Output the (X, Y) coordinate of the center of the cell containing the given text.  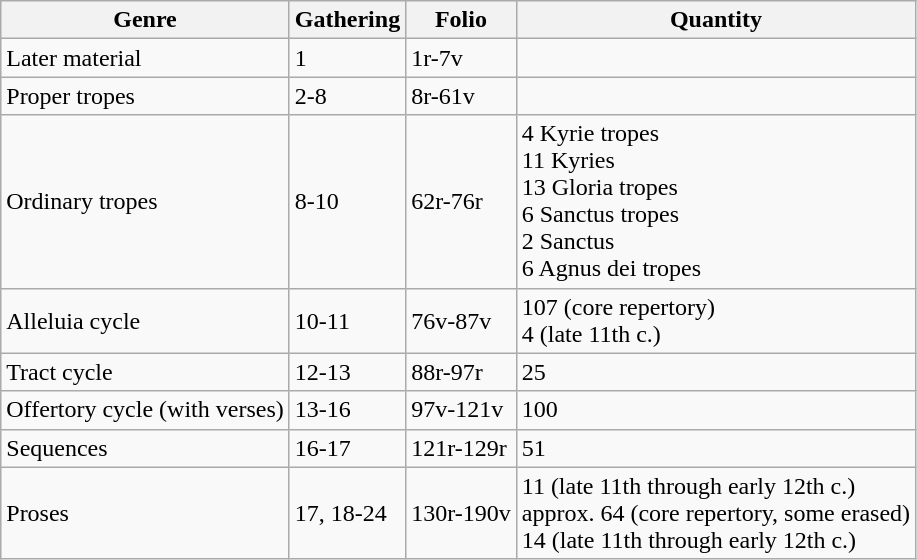
11 (late 11th through early 12th c.)approx. 64 (core repertory, some erased)14 (late 11th through early 12th c.) (716, 513)
Proses (146, 513)
Sequences (146, 448)
88r-97r (462, 372)
2-8 (347, 96)
4 Kyrie tropes11 Kyries13 Gloria tropes6 Sanctus tropes2 Sanctus6 Agnus dei tropes (716, 202)
107 (core repertory)4 (late 11th c.) (716, 320)
130r-190v (462, 513)
8-10 (347, 202)
Quantity (716, 20)
16-17 (347, 448)
121r-129r (462, 448)
10-11 (347, 320)
8r-61v (462, 96)
Later material (146, 58)
12-13 (347, 372)
1r-7v (462, 58)
100 (716, 410)
Genre (146, 20)
17, 18-24 (347, 513)
25 (716, 372)
Folio (462, 20)
62r-76r (462, 202)
Alleluia cycle (146, 320)
Gathering (347, 20)
Proper tropes (146, 96)
97v-121v (462, 410)
Tract cycle (146, 372)
51 (716, 448)
76v-87v (462, 320)
13-16 (347, 410)
Offertory cycle (with verses) (146, 410)
1 (347, 58)
Ordinary tropes (146, 202)
